From the cell containing the given text, extract its center point as [x, y] coordinate. 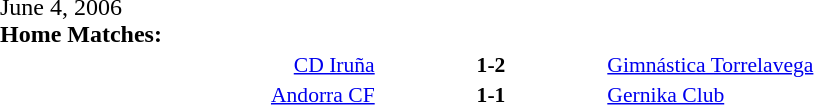
1-2 [492, 64]
